Locate the cell with the specified text and output its [X, Y] center coordinate. 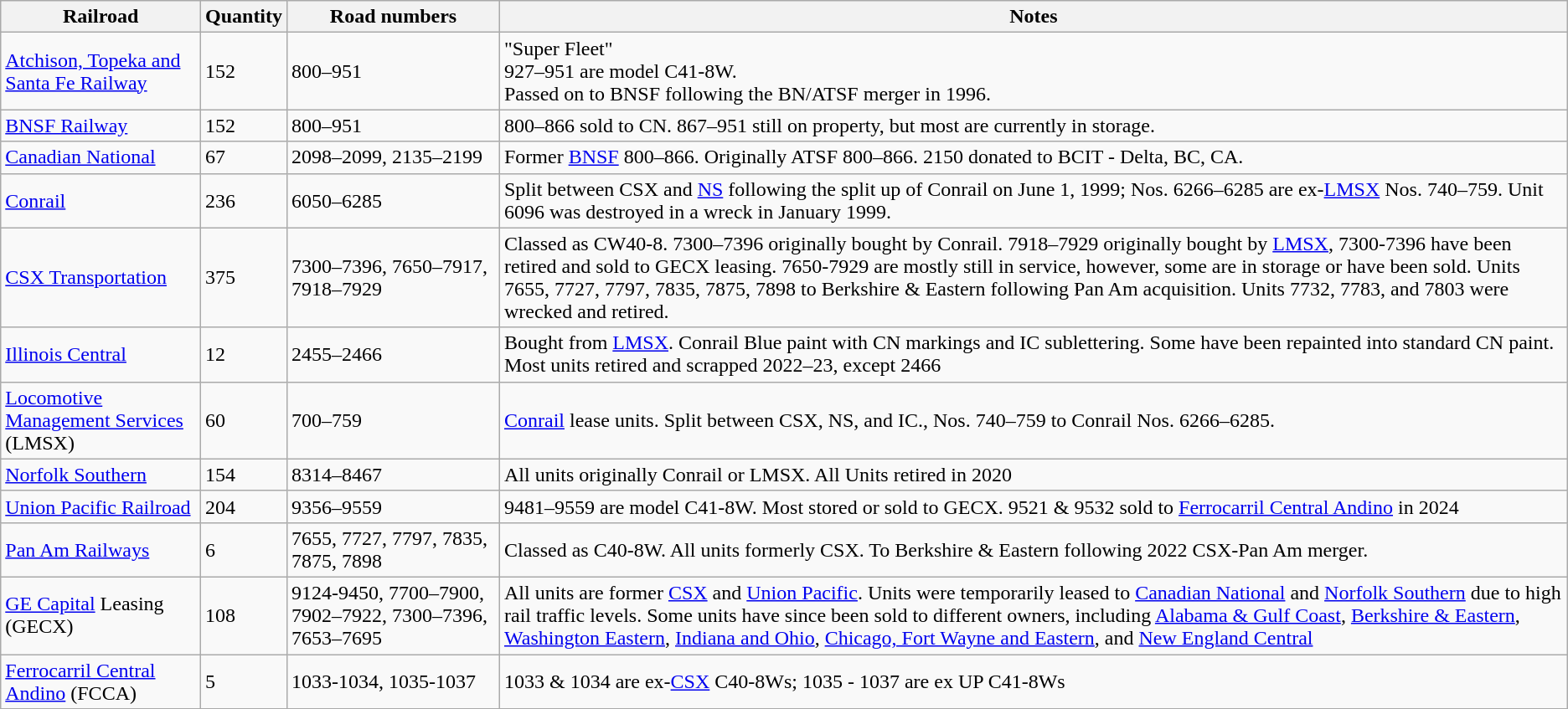
1033 & 1034 are ex-CSX C40-8Ws; 1035 - 1037 are ex UP C41-8Ws [1034, 681]
Atchison, Topeka and Santa Fe Railway [101, 71]
7655, 7727, 7797, 7835, 7875, 7898 [394, 549]
Locomotive Management Services (LMSX) [101, 420]
9124-9450, 7700–7900, 7902–7922, 7300–7396, 7653–7695 [394, 615]
9481–9559 are model C41-8W. Most stored or sold to GECX. 9521 & 9532 sold to Ferrocarril Central Andino in 2024 [1034, 506]
800–866 sold to CN. 867–951 still on property, but most are currently in storage. [1034, 126]
204 [243, 506]
Pan Am Railways [101, 549]
Canadian National [101, 157]
9356–9559 [394, 506]
108 [243, 615]
154 [243, 475]
BNSF Railway [101, 126]
5 [243, 681]
GE Capital Leasing (GECX) [101, 615]
375 [243, 278]
60 [243, 420]
2098–2099, 2135–2199 [394, 157]
CSX Transportation [101, 278]
Notes [1034, 17]
6050–6285 [394, 201]
All units originally Conrail or LMSX. All Units retired in 2020 [1034, 475]
Norfolk Southern [101, 475]
67 [243, 157]
6 [243, 549]
Conrail [101, 201]
700–759 [394, 420]
12 [243, 355]
Railroad [101, 17]
1033-1034, 1035-1037 [394, 681]
8314–8467 [394, 475]
Quantity [243, 17]
7300–7396, 7650–7917, 7918–7929 [394, 278]
236 [243, 201]
Former BNSF 800–866. Originally ATSF 800–866. 2150 donated to BCIT - Delta, BC, CA. [1034, 157]
Illinois Central [101, 355]
"Super Fleet"927–951 are model C41-8W.Passed on to BNSF following the BN/ATSF merger in 1996. [1034, 71]
Conrail lease units. Split between CSX, NS, and IC., Nos. 740–759 to Conrail Nos. 6266–6285. [1034, 420]
Classed as C40-8W. All units formerly CSX. To Berkshire & Eastern following 2022 CSX-Pan Am merger. [1034, 549]
Road numbers [394, 17]
Ferrocarril Central Andino (FCCA) [101, 681]
2455–2466 [394, 355]
Union Pacific Railroad [101, 506]
